Determine the [x, y] coordinate at the center of the cell enclosing the given text.  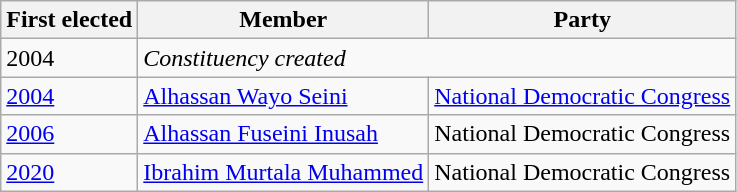
Constituency created [437, 58]
Party [582, 20]
First elected [70, 20]
Alhassan Wayo Seini [284, 96]
Ibrahim Murtala Muhammed [284, 172]
2006 [70, 134]
2020 [70, 172]
Member [284, 20]
Alhassan Fuseini Inusah [284, 134]
